Return the [X, Y] coordinate for the center point of the cell that contains the specified text.  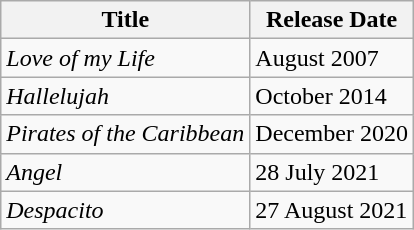
Title [126, 20]
August 2007 [332, 58]
October 2014 [332, 96]
Pirates of the Caribbean [126, 134]
27 August 2021 [332, 210]
28 July 2021 [332, 172]
Love of my Life [126, 58]
Release Date [332, 20]
Angel [126, 172]
Despacito [126, 210]
Hallelujah [126, 96]
December 2020 [332, 134]
